For the text-containing cell, return its midpoint in [X, Y] coordinate format. 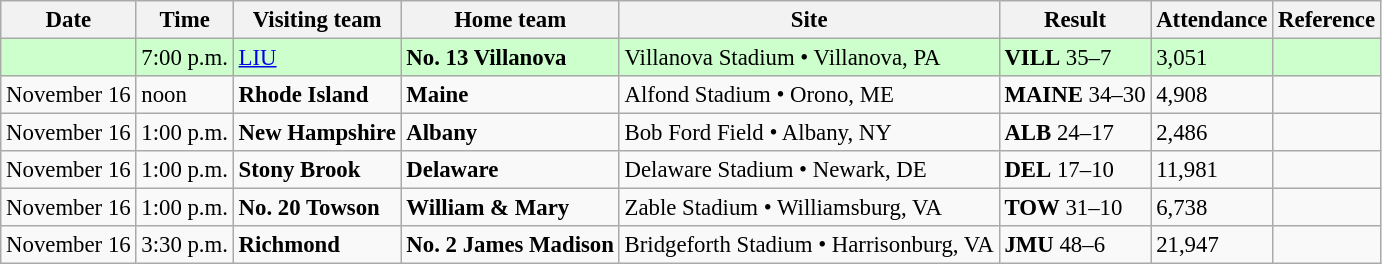
MAINE 34–30 [1075, 95]
Attendance [1212, 20]
Zable Stadium • Williamsburg, VA [809, 208]
DEL 17–10 [1075, 170]
21,947 [1212, 245]
Date [68, 20]
Stony Brook [317, 170]
No. 2 James Madison [510, 245]
LIU [317, 58]
Delaware Stadium • Newark, DE [809, 170]
Richmond [317, 245]
Delaware [510, 170]
Alfond Stadium • Orono, ME [809, 95]
Reference [1327, 20]
Home team [510, 20]
7:00 p.m. [184, 58]
2,486 [1212, 133]
No. 20 Towson [317, 208]
Rhode Island [317, 95]
noon [184, 95]
William & Mary [510, 208]
3,051 [1212, 58]
Result [1075, 20]
Time [184, 20]
Villanova Stadium • Villanova, PA [809, 58]
ALB 24–17 [1075, 133]
Albany [510, 133]
VILL 35–7 [1075, 58]
TOW 31–10 [1075, 208]
3:30 p.m. [184, 245]
Bob Ford Field • Albany, NY [809, 133]
Visiting team [317, 20]
Bridgeforth Stadium • Harrisonburg, VA [809, 245]
11,981 [1212, 170]
JMU 48–6 [1075, 245]
Site [809, 20]
Maine [510, 95]
4,908 [1212, 95]
New Hampshire [317, 133]
6,738 [1212, 208]
No. 13 Villanova [510, 58]
